Identify which cell holds the provided text, then report its [x, y] central coordinate. 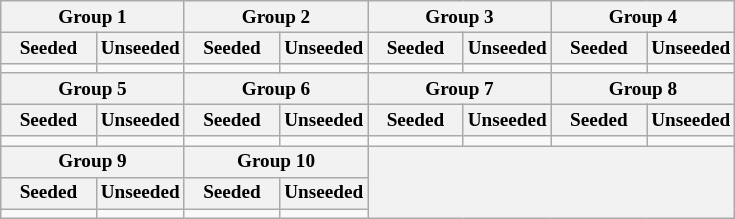
Group 3 [460, 17]
Group 6 [276, 89]
Group 9 [92, 161]
Group 2 [276, 17]
Group 4 [642, 17]
Group 8 [642, 89]
Group 10 [276, 161]
Group 7 [460, 89]
Group 5 [92, 89]
Group 1 [92, 17]
